Return (X, Y) of the center of cell containing provided text 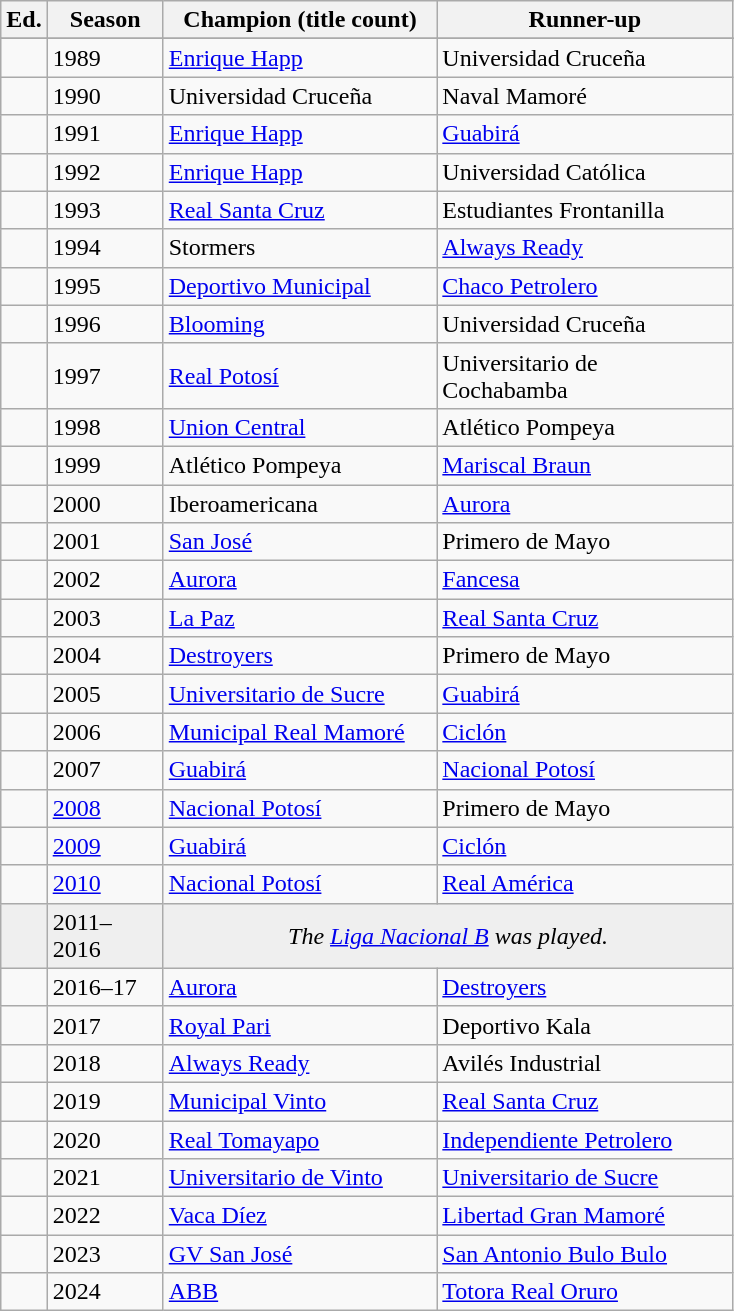
Naval Mamoré (585, 96)
2024 (105, 1292)
2023 (105, 1254)
GV San José (300, 1254)
San José (300, 542)
Municipal Real Mamoré (300, 732)
1989 (105, 58)
1999 (105, 465)
Mariscal Braun (585, 465)
2017 (105, 1025)
2006 (105, 732)
Blooming (300, 324)
Avilés Industrial (585, 1063)
2011–2016 (105, 936)
1993 (105, 210)
2008 (105, 808)
2018 (105, 1063)
Royal Pari (300, 1025)
Stormers (300, 248)
Runner-up (585, 20)
2021 (105, 1178)
La Paz (300, 618)
Deportivo Kala (585, 1025)
Season (105, 20)
2022 (105, 1216)
2000 (105, 503)
1994 (105, 248)
Libertad Gran Mamoré (585, 1216)
Universitario de Vinto (300, 1178)
Chaco Petrolero (585, 286)
1990 (105, 96)
Totora Real Oruro (585, 1292)
Fancesa (585, 580)
Iberoamericana (300, 503)
2007 (105, 770)
2004 (105, 656)
2009 (105, 846)
2016–17 (105, 987)
Champion (title count) (300, 20)
2010 (105, 884)
2003 (105, 618)
1996 (105, 324)
Real Tomayapo (300, 1139)
Union Central (300, 427)
2005 (105, 694)
Municipal Vinto (300, 1101)
The Liga Nacional B was played. (448, 936)
Independiente Petrolero (585, 1139)
2020 (105, 1139)
Real América (585, 884)
2019 (105, 1101)
1995 (105, 286)
1992 (105, 172)
1997 (105, 376)
Ed. (24, 20)
Universidad Católica (585, 172)
Vaca Díez (300, 1216)
Universitario de Cochabamba (585, 376)
2002 (105, 580)
Estudiantes Frontanilla (585, 210)
Real Potosí (300, 376)
ABB (300, 1292)
Deportivo Municipal (300, 286)
1998 (105, 427)
San Antonio Bulo Bulo (585, 1254)
1991 (105, 134)
2001 (105, 542)
